Provide the (X, Y) coordinate of the cell's center where the given text is located.  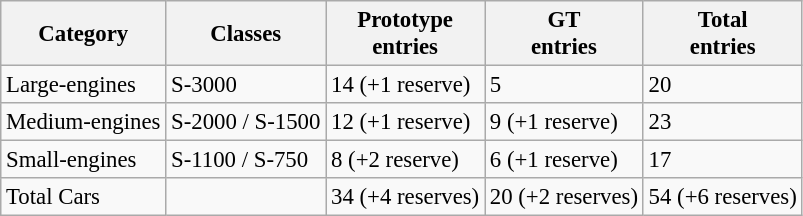
12 (+1 reserve) (406, 122)
GTentries (564, 34)
14 (+1 reserve) (406, 85)
5 (564, 85)
Classes (246, 34)
Category (84, 34)
Medium-engines (84, 122)
17 (722, 160)
20 (722, 85)
S-2000 / S-1500 (246, 122)
9 (+1 reserve) (564, 122)
S-1100 / S-750 (246, 160)
20 (+2 reserves) (564, 197)
34 (+4 reserves) (406, 197)
Large-engines (84, 85)
Small-engines (84, 160)
54 (+6 reserves) (722, 197)
6 (+1 reserve) (564, 160)
8 (+2 reserve) (406, 160)
Total Cars (84, 197)
Totalentries (722, 34)
S-3000 (246, 85)
23 (722, 122)
Prototypeentries (406, 34)
